Extract the [X, Y] coordinate from the center of the cell holding the provided text.  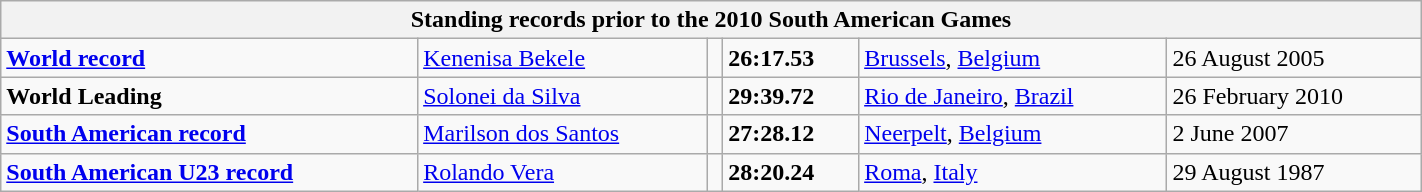
Rio de Janeiro, Brazil [1013, 96]
Standing records prior to the 2010 South American Games [711, 20]
29 August 1987 [1294, 172]
28:20.24 [791, 172]
2 June 2007 [1294, 134]
Marilson dos Santos [563, 134]
26 February 2010 [1294, 96]
Rolando Vera [563, 172]
29:39.72 [791, 96]
Roma, Italy [1013, 172]
Solonei da Silva [563, 96]
Brussels, Belgium [1013, 58]
Neerpelt, Belgium [1013, 134]
26:17.53 [791, 58]
World Leading [210, 96]
Kenenisa Bekele [563, 58]
27:28.12 [791, 134]
World record [210, 58]
South American U23 record [210, 172]
26 August 2005 [1294, 58]
South American record [210, 134]
